Detect which cell encompasses the target text, then output its (X, Y) center coordinate. 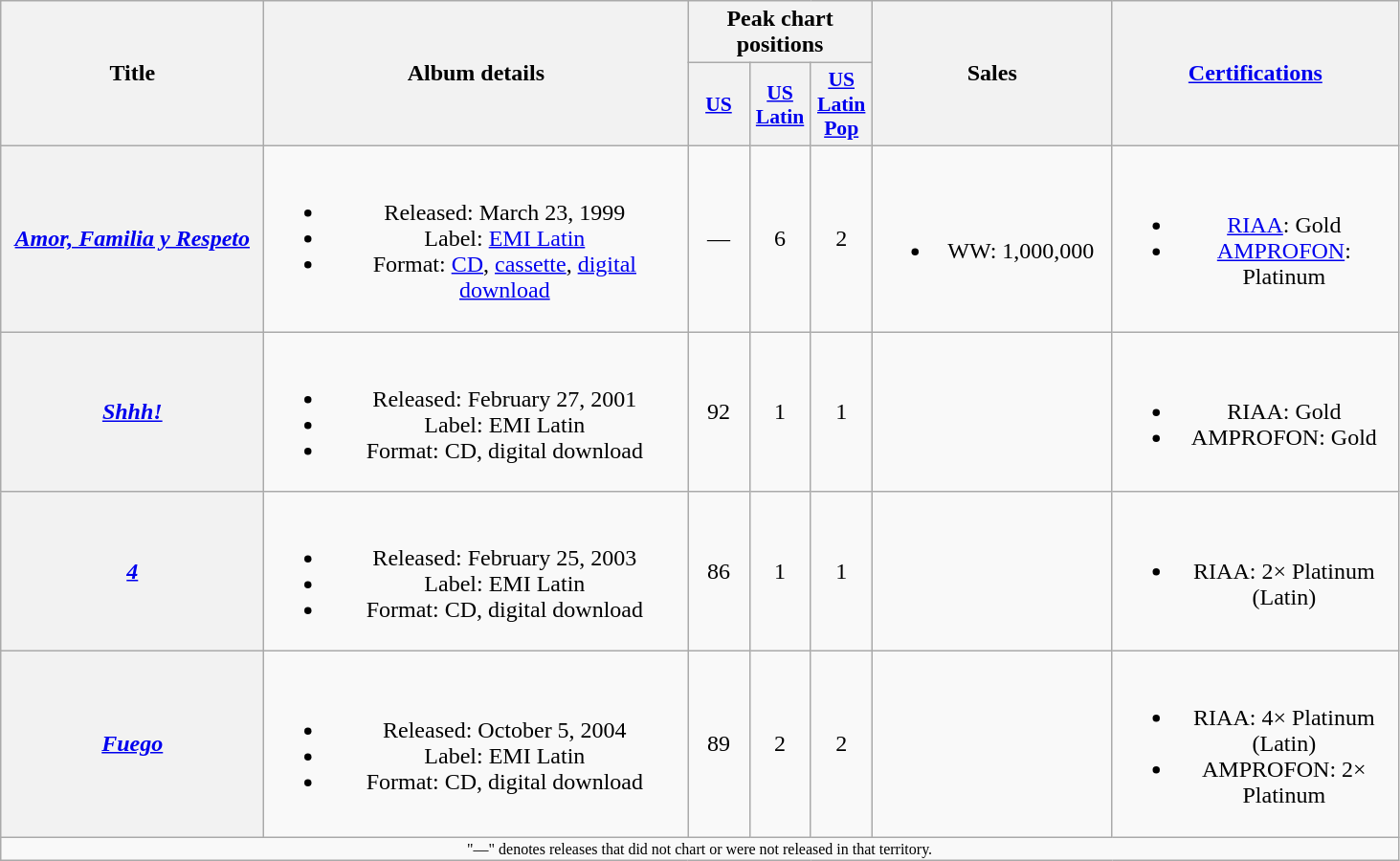
US Latin Pop (841, 105)
Peak chart positions (780, 33)
86 (719, 572)
— (719, 238)
RIAA: GoldAMPROFON: Gold (1256, 411)
Released: October 5, 2004Label: EMI LatinFormat: CD, digital download (477, 744)
Amor, Familia y Respeto (132, 238)
Released: February 25, 2003Label: EMI LatinFormat: CD, digital download (477, 572)
Released: February 27, 2001Label: EMI LatinFormat: CD, digital download (477, 411)
Title (132, 74)
US (719, 105)
Shhh! (132, 411)
92 (719, 411)
RIAA: 2× Platinum (Latin) (1256, 572)
"—" denotes releases that did not chart or were not released in that territory. (700, 849)
4 (132, 572)
Certifications (1256, 74)
Sales (991, 74)
RIAA: 4× Platinum (Latin)AMPROFON: 2× Platinum (1256, 744)
89 (719, 744)
Fuego (132, 744)
WW: 1,000,000 (991, 238)
Released: March 23, 1999Label: EMI LatinFormat: CD, cassette, digital download (477, 238)
US Latin (780, 105)
RIAA: GoldAMPROFON: Platinum (1256, 238)
6 (780, 238)
Album details (477, 74)
